Capture the cell that displays the provided text and extract its [x, y] central coordinate. 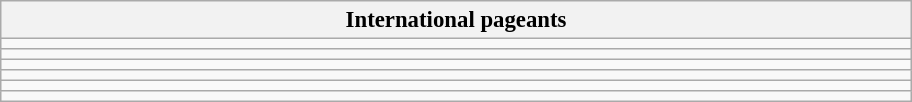
International pageants [456, 20]
